Capture the cell that displays the provided text and extract its (x, y) central coordinate. 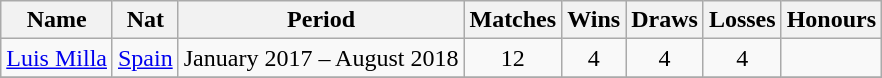
January 2017 – August 2018 (321, 58)
Honours (831, 20)
Period (321, 20)
Name (57, 20)
Nat (145, 20)
Luis Milla (57, 58)
Draws (665, 20)
Losses (742, 20)
Wins (594, 20)
Matches (513, 20)
12 (513, 58)
Spain (145, 58)
